Search for the cell housing the specified text and yield its [x, y] center coordinate. 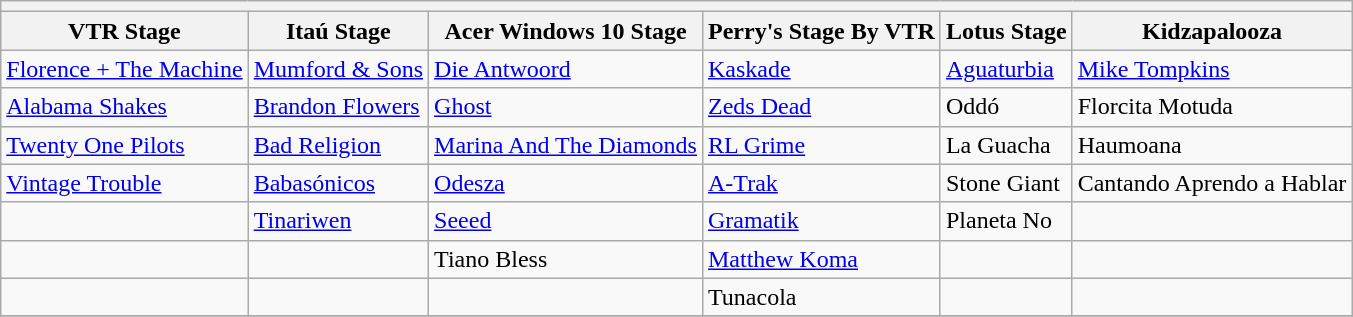
Twenty One Pilots [124, 145]
Gramatik [821, 221]
Planeta No [1006, 221]
Lotus Stage [1006, 31]
Itaú Stage [338, 31]
Marina And The Diamonds [566, 145]
VTR Stage [124, 31]
Vintage Trouble [124, 183]
Florence + The Machine [124, 69]
Florcita Motuda [1212, 107]
Perry's Stage By VTR [821, 31]
Tinariwen [338, 221]
Mumford & Sons [338, 69]
Tunacola [821, 297]
Stone Giant [1006, 183]
Die Antwoord [566, 69]
Babasónicos [338, 183]
Brandon Flowers [338, 107]
Ghost [566, 107]
A-Trak [821, 183]
Kaskade [821, 69]
Aguaturbia [1006, 69]
La Guacha [1006, 145]
Oddó [1006, 107]
Kidzapalooza [1212, 31]
Tiano Bless [566, 259]
Odesza [566, 183]
Alabama Shakes [124, 107]
Matthew Koma [821, 259]
Seeed [566, 221]
Zeds Dead [821, 107]
Bad Religion [338, 145]
RL Grime [821, 145]
Acer Windows 10 Stage [566, 31]
Cantando Aprendo a Hablar [1212, 183]
Mike Tompkins [1212, 69]
Haumoana [1212, 145]
